Pinpoint the cell where the given text exists, returning its (x, y) midpoint coordinate. 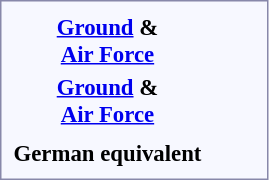
German equivalent (108, 153)
